Find where the given text appears and provide that cell's center as [X, Y] coordinate. 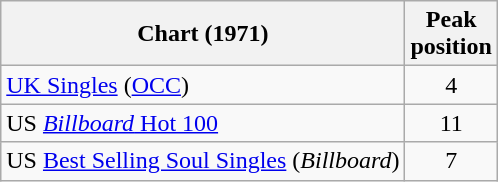
Chart (1971) [203, 34]
Peakposition [451, 34]
UK Singles (OCC) [203, 85]
US Billboard Hot 100 [203, 123]
4 [451, 85]
7 [451, 161]
11 [451, 123]
US Best Selling Soul Singles (Billboard) [203, 161]
